Return the (X, Y) coordinate for the center point of the cell that contains the specified text.  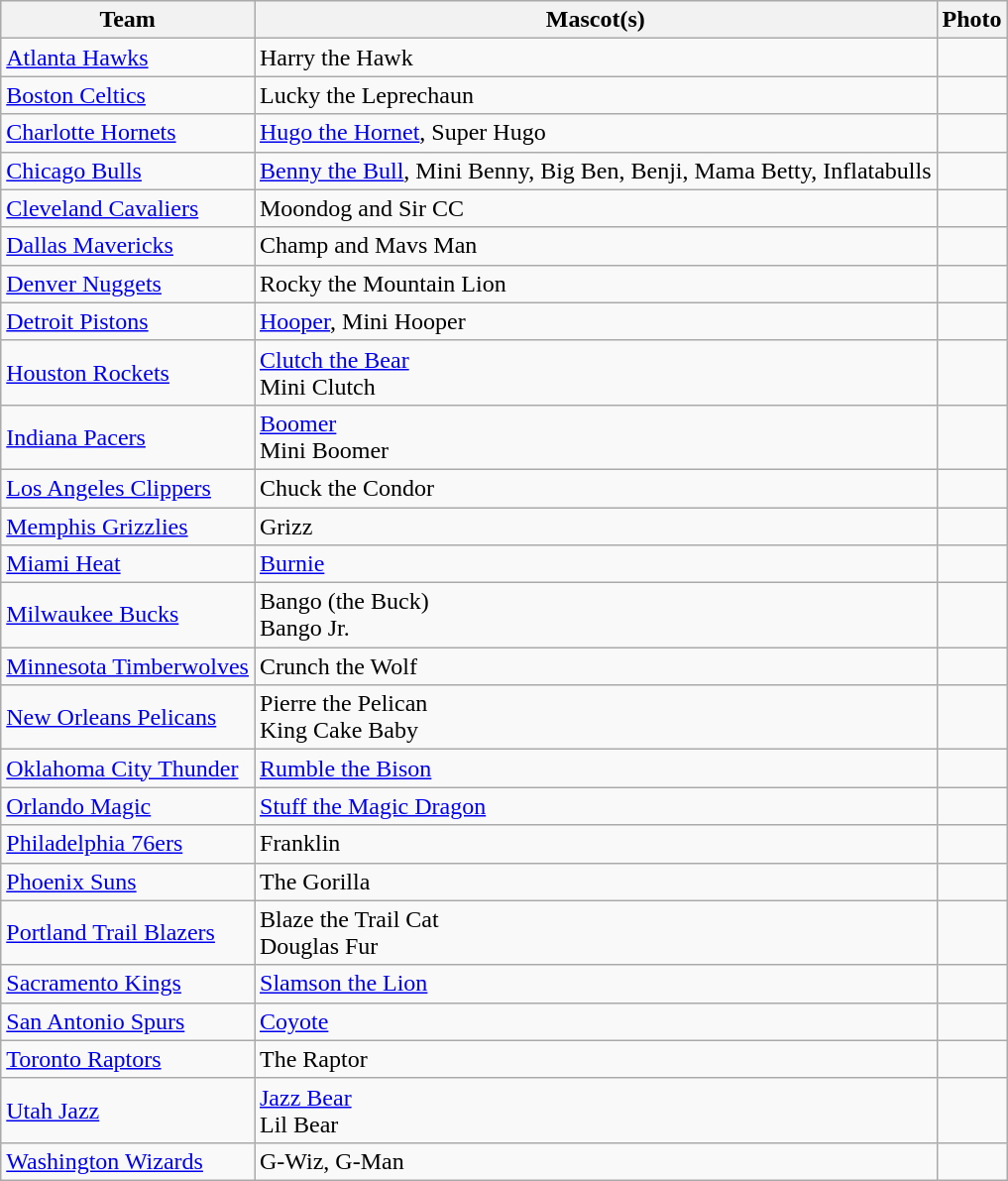
Boston Celtics (128, 95)
Hooper, Mini Hooper (595, 321)
Miami Heat (128, 564)
Mascot(s) (595, 20)
Memphis Grizzlies (128, 527)
Coyote (595, 1021)
Portland Trail Blazers (128, 932)
Minnesota Timberwolves (128, 666)
Slamson the Lion (595, 984)
Clutch the BearMini Clutch (595, 373)
Benny the Bull, Mini Benny, Big Ben, Benji, Mama Betty, Inflatabulls (595, 171)
Detroit Pistons (128, 321)
Hugo the Hornet, Super Hugo (595, 133)
Cleveland Cavaliers (128, 208)
Rumble the Bison (595, 768)
Charlotte Hornets (128, 133)
Pierre the PelicanKing Cake Baby (595, 718)
San Antonio Spurs (128, 1021)
Photo (971, 20)
Milwaukee Bucks (128, 615)
BoomerMini Boomer (595, 436)
Chicago Bulls (128, 171)
Chuck the Condor (595, 488)
Blaze the Trail CatDouglas Fur (595, 932)
Phoenix Suns (128, 882)
Lucky the Leprechaun (595, 95)
Sacramento Kings (128, 984)
Utah Jazz (128, 1111)
Stuff the Magic Dragon (595, 806)
Houston Rockets (128, 373)
Bango (the Buck)Bango Jr. (595, 615)
Los Angeles Clippers (128, 488)
Harry the Hawk (595, 58)
Toronto Raptors (128, 1059)
Philadelphia 76ers (128, 844)
Jazz Bear Lil Bear (595, 1111)
Burnie (595, 564)
Orlando Magic (128, 806)
Champ and Mavs Man (595, 246)
New Orleans Pelicans (128, 718)
Moondog and Sir CC (595, 208)
Team (128, 20)
Atlanta Hawks (128, 58)
Denver Nuggets (128, 284)
Grizz (595, 527)
Crunch the Wolf (595, 666)
Dallas Mavericks (128, 246)
Indiana Pacers (128, 436)
Oklahoma City Thunder (128, 768)
The Gorilla (595, 882)
Rocky the Mountain Lion (595, 284)
G-Wiz, G-Man (595, 1161)
Franklin (595, 844)
The Raptor (595, 1059)
Washington Wizards (128, 1161)
